Output the [X, Y] coordinate of the center of the cell containing the given text.  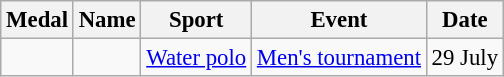
Men's tournament [340, 58]
29 July [464, 58]
Medal [38, 20]
Date [464, 20]
Water polo [196, 58]
Name [107, 20]
Event [340, 20]
Sport [196, 20]
